Return (x, y) of the center of cell containing provided text 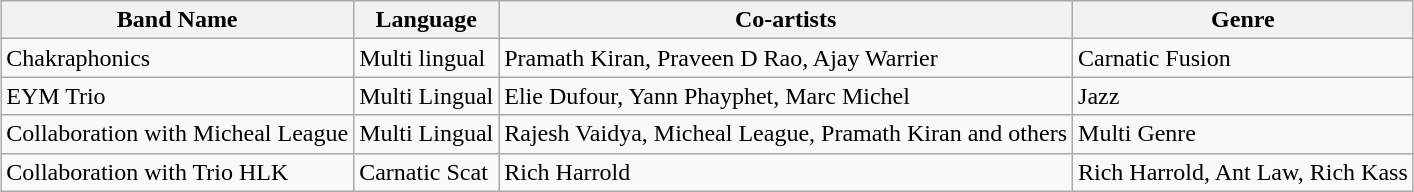
Rich Harrold (786, 172)
Language (426, 20)
Carnatic Fusion (1244, 58)
EYM Trio (178, 96)
Band Name (178, 20)
Genre (1244, 20)
Multi lingual (426, 58)
Collaboration with Micheal League (178, 134)
Multi Genre (1244, 134)
Collaboration with Trio HLK (178, 172)
Pramath Kiran, Praveen D Rao, Ajay Warrier (786, 58)
Elie Dufour, Yann Phayphet, Marc Michel (786, 96)
Rajesh Vaidya, Micheal League, Pramath Kiran and others (786, 134)
Co-artists (786, 20)
Jazz (1244, 96)
Carnatic Scat (426, 172)
Rich Harrold, Ant Law, Rich Kass (1244, 172)
Chakraphonics (178, 58)
